Search for the cell housing the specified text and yield its (X, Y) center coordinate. 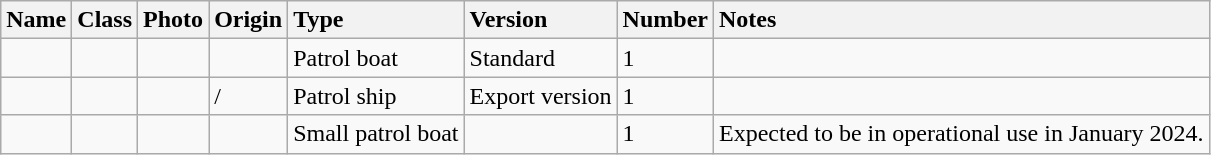
Type (376, 20)
Origin (248, 20)
/ (248, 96)
Number (665, 20)
Expected to be in operational use in January 2024. (961, 134)
Class (105, 20)
Export version (540, 96)
Small patrol boat (376, 134)
Patrol ship (376, 96)
Standard (540, 58)
Photo (174, 20)
Name (36, 20)
Version (540, 20)
Notes (961, 20)
Patrol boat (376, 58)
